Detect which cell encompasses the target text, then output its (X, Y) center coordinate. 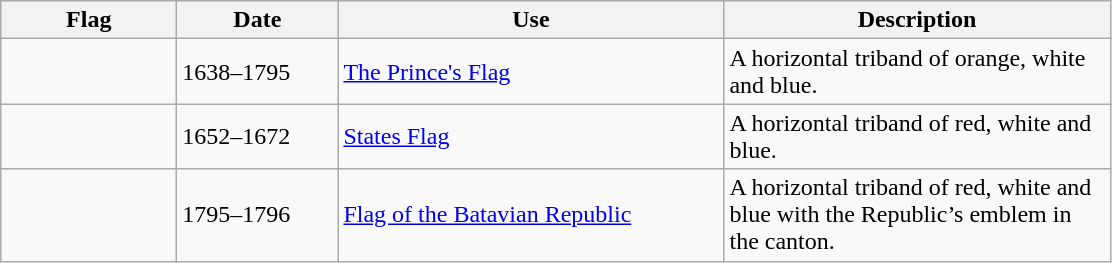
A horizontal triband of red, white and blue. (917, 136)
States Flag (531, 136)
Flag of the Batavian Republic (531, 215)
A horizontal triband of orange, white and blue. (917, 72)
Date (258, 20)
Use (531, 20)
Description (917, 20)
1652–1672 (258, 136)
A horizontal triband of red, white and blue with the Republic’s emblem in the canton. (917, 215)
Flag (89, 20)
The Prince's Flag (531, 72)
1795–1796 (258, 215)
1638–1795 (258, 72)
